Capture the cell that displays the provided text and extract its [x, y] central coordinate. 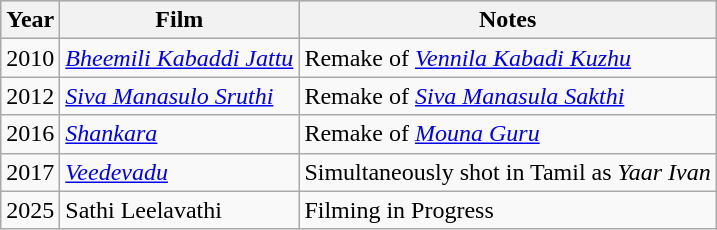
Siva Manasulo Sruthi [180, 96]
Sathi Leelavathi [180, 210]
2017 [30, 172]
Filming in Progress [508, 210]
2012 [30, 96]
Veedevadu [180, 172]
2025 [30, 210]
Film [180, 20]
Shankara [180, 134]
2010 [30, 58]
Year [30, 20]
2016 [30, 134]
Remake of Mouna Guru [508, 134]
Remake of Siva Manasula Sakthi [508, 96]
Remake of Vennila Kabadi Kuzhu [508, 58]
Bheemili Kabaddi Jattu [180, 58]
Notes [508, 20]
Simultaneously shot in Tamil as Yaar Ivan [508, 172]
